Identify which cell holds the provided text, then report its [x, y] central coordinate. 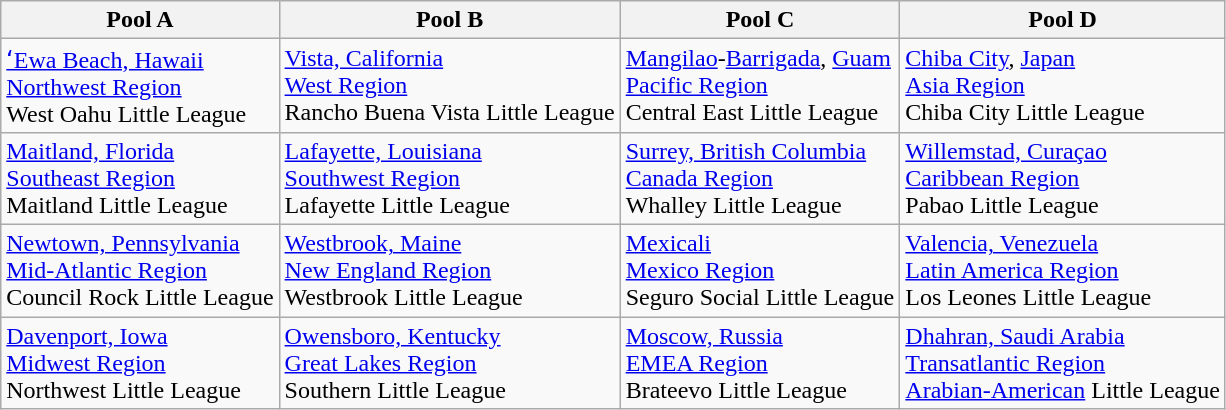
Pool A [140, 20]
Pool C [760, 20]
Surrey, British Columbia Canada RegionWhalley Little League [760, 178]
Willemstad, CuraçaoCaribbean RegionPabao Little League [1063, 178]
Pool B [450, 20]
Vista, CaliforniaWest RegionRancho Buena Vista Little League [450, 86]
Mexicali Mexico RegionSeguro Social Little League [760, 270]
Maitland, FloridaSoutheast RegionMaitland Little League [140, 178]
Dhahran, Saudi ArabiaTransatlantic RegionArabian-American Little League [1063, 362]
Chiba City, Japan Asia RegionChiba City Little League [1063, 86]
Westbrook, MaineNew England RegionWestbrook Little League [450, 270]
Owensboro, KentuckyGreat Lakes RegionSouthern Little League [450, 362]
Valencia, VenezuelaLatin America RegionLos Leones Little League [1063, 270]
Pool D [1063, 20]
Moscow, RussiaEMEA RegionBrateevo Little League [760, 362]
ʻEwa Beach, HawaiiNorthwest RegionWest Oahu Little League [140, 86]
Lafayette, LouisianaSouthwest RegionLafayette Little League [450, 178]
Newtown, PennsylvaniaMid-Atlantic RegionCouncil Rock Little League [140, 270]
Davenport, IowaMidwest RegionNorthwest Little League [140, 362]
Mangilao-Barrigada, GuamPacific RegionCentral East Little League [760, 86]
